Pinpoint the cell where the given text exists, returning its (x, y) midpoint coordinate. 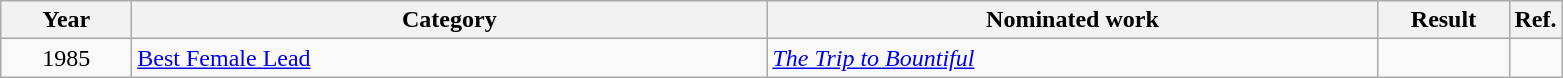
Result (1444, 20)
1985 (66, 58)
The Trip to Bountiful (1072, 58)
Ref. (1536, 20)
Best Female Lead (450, 58)
Category (450, 20)
Year (66, 20)
Nominated work (1072, 20)
